From the cell containing the given text, extract its center point as (X, Y) coordinate. 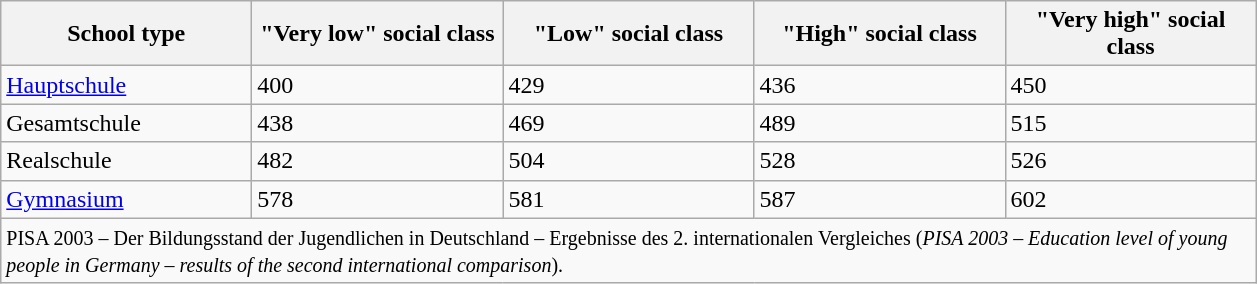
438 (378, 123)
School type (126, 34)
"High" social class (880, 34)
450 (1130, 85)
581 (628, 199)
469 (628, 123)
587 (880, 199)
400 (378, 85)
Hauptschule (126, 85)
578 (378, 199)
Gymnasium (126, 199)
"Very low" social class (378, 34)
436 (880, 85)
515 (1130, 123)
429 (628, 85)
504 (628, 161)
Realschule (126, 161)
602 (1130, 199)
528 (880, 161)
489 (880, 123)
Gesamtschule (126, 123)
"Very high" social class (1130, 34)
"Low" social class (628, 34)
482 (378, 161)
526 (1130, 161)
